Find where the given text appears and provide that cell's center as [X, Y] coordinate. 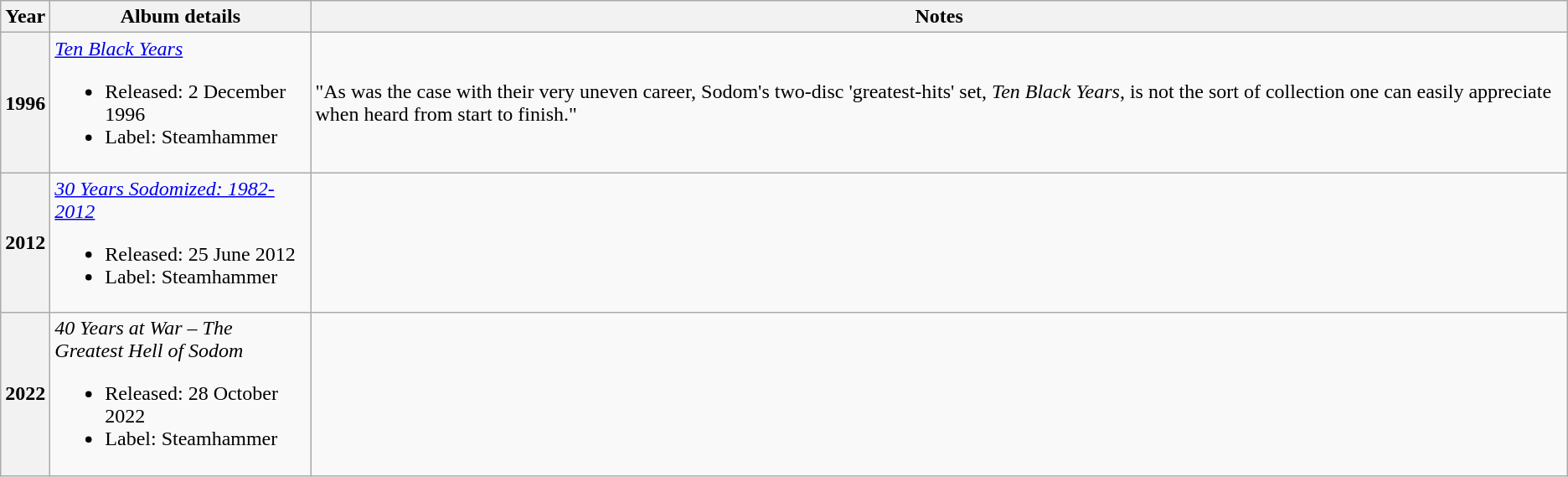
Album details [181, 17]
40 Years at War – The Greatest Hell of SodomReleased: 28 October 2022Label: Steamhammer [181, 394]
2012 [25, 243]
2022 [25, 394]
Notes [939, 17]
30 Years Sodomized: 1982-2012Released: 25 June 2012Label: Steamhammer [181, 243]
Year [25, 17]
Ten Black YearsReleased: 2 December 1996Label: Steamhammer [181, 102]
1996 [25, 102]
